Output the (X, Y) coordinate of the center of the cell containing the given text.  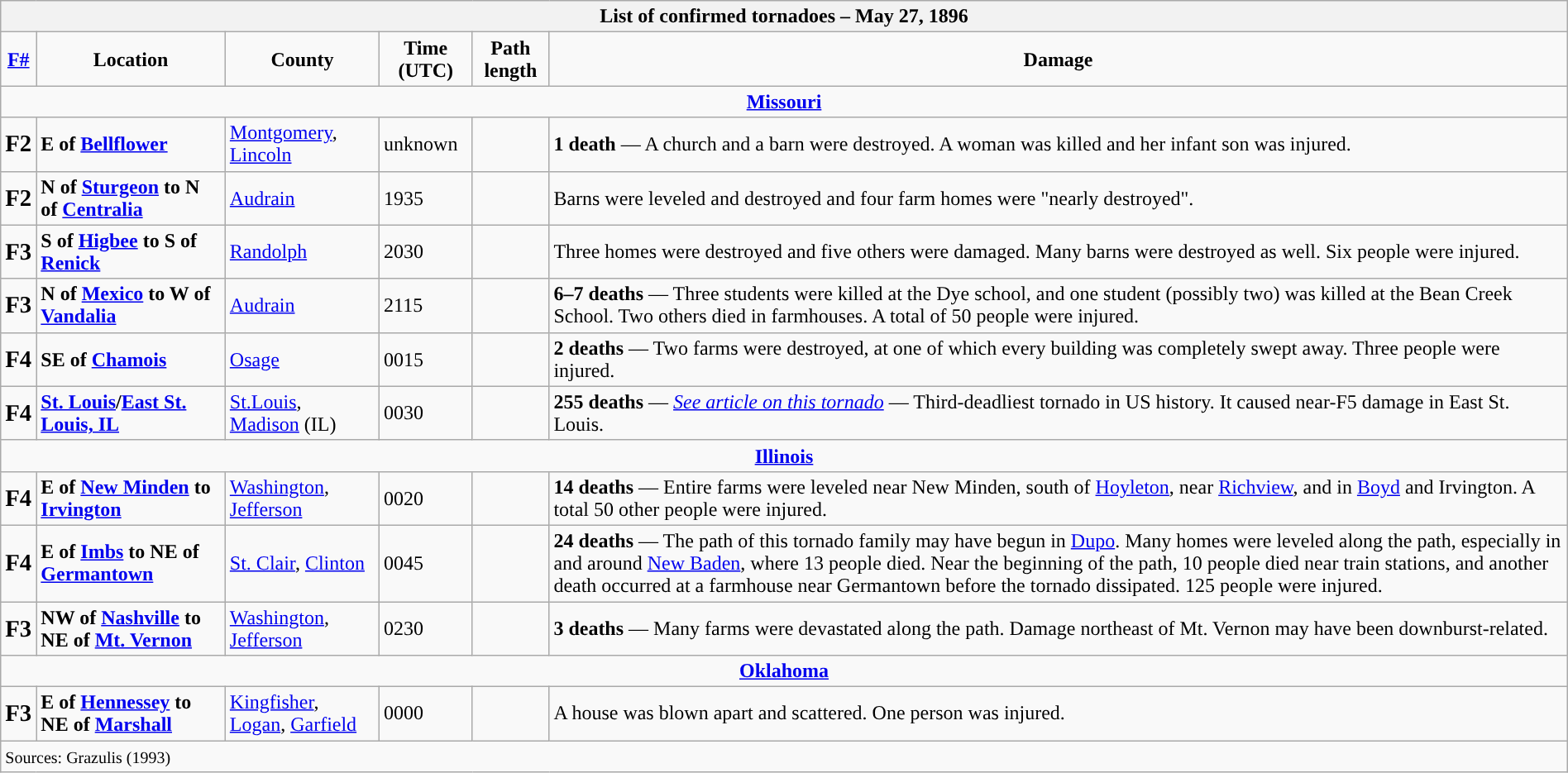
Randolph (302, 251)
2030 (426, 251)
Oklahoma (784, 671)
0015 (426, 359)
3 deaths — Many farms were devastated along the path. Damage northeast of Mt. Vernon may have been downburst-related. (1059, 628)
0020 (426, 498)
Sources: Grazulis (1993) (784, 756)
255 deaths — See article on this tornado — Third-deadliest tornado in US history. It caused near-F5 damage in East St. Louis. (1059, 413)
Damage (1059, 60)
Path length (511, 60)
2115 (426, 306)
E of Hennessey to NE of Marshall (131, 714)
N of Sturgeon to N of Centralia (131, 198)
Illinois (784, 456)
Montgomery, Lincoln (302, 144)
Location (131, 60)
NW of Nashville to NE of Mt. Vernon (131, 628)
0045 (426, 563)
E of Imbs to NE of Germantown (131, 563)
Time (UTC) (426, 60)
2 deaths — Two farms were destroyed, at one of which every building was completely swept away. Three people were injured. (1059, 359)
County (302, 60)
unknown (426, 144)
St. Louis/East St. Louis, IL (131, 413)
St.Louis, Madison (IL) (302, 413)
E of New Minden to Irvington (131, 498)
Kingfisher, Logan, Garfield (302, 714)
S of Higbee to S of Renick (131, 251)
Three homes were destroyed and five others were damaged. Many barns were destroyed as well. Six people were injured. (1059, 251)
List of confirmed tornadoes – May 27, 1896 (784, 17)
F# (18, 60)
1935 (426, 198)
Barns were leveled and destroyed and four farm homes were "nearly destroyed". (1059, 198)
0230 (426, 628)
Missouri (784, 102)
St. Clair, Clinton (302, 563)
A house was blown apart and scattered. One person was injured. (1059, 714)
0000 (426, 714)
0030 (426, 413)
N of Mexico to W of Vandalia (131, 306)
1 death — A church and a barn were destroyed. A woman was killed and her infant son was injured. (1059, 144)
Osage (302, 359)
E of Bellflower (131, 144)
SE of Chamois (131, 359)
